Capture the cell that displays the provided text and extract its (X, Y) central coordinate. 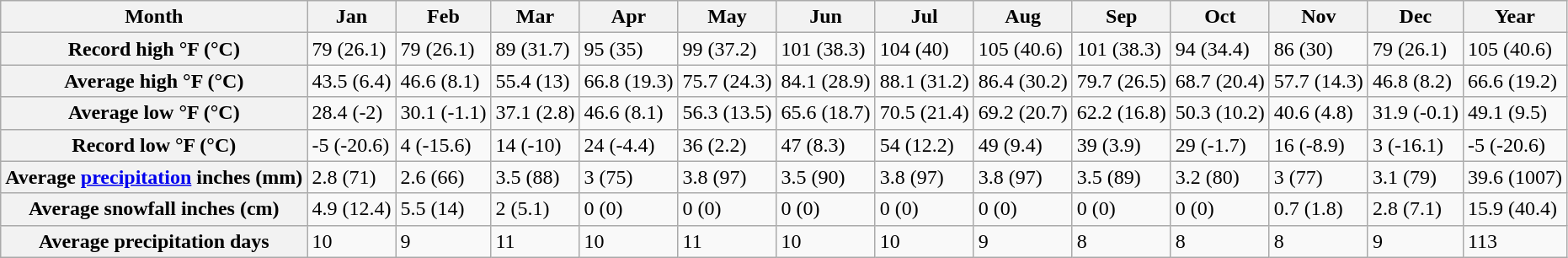
70.5 (21.4) (925, 113)
40.6 (4.8) (1319, 113)
Dec (1415, 17)
55.4 (13) (536, 81)
49.1 (9.5) (1514, 113)
Apr (628, 17)
28.4 (-2) (352, 113)
39 (3.9) (1122, 145)
2.8 (71) (352, 177)
2 (5.1) (536, 209)
30.1 (-1.1) (443, 113)
Jul (925, 17)
47 (8.3) (825, 145)
Average high °F (°C) (154, 81)
3 (75) (628, 177)
Record low °F (°C) (154, 145)
62.2 (16.8) (1122, 113)
79.7 (26.5) (1122, 81)
39.6 (1007) (1514, 177)
Sep (1122, 17)
3.1 (79) (1415, 177)
43.5 (6.4) (352, 81)
3.5 (88) (536, 177)
Feb (443, 17)
57.7 (14.3) (1319, 81)
Average low °F (°C) (154, 113)
Average precipitation days (154, 241)
4.9 (12.4) (352, 209)
88.1 (31.2) (925, 81)
16 (-8.9) (1319, 145)
54 (12.2) (925, 145)
14 (-10) (536, 145)
3.2 (80) (1219, 177)
Aug (1022, 17)
3 (77) (1319, 177)
99 (37.2) (728, 49)
31.9 (-0.1) (1415, 113)
89 (31.7) (536, 49)
37.1 (2.8) (536, 113)
Oct (1219, 17)
Average precipitation inches (mm) (154, 177)
3 (-16.1) (1415, 145)
2.6 (66) (443, 177)
0.7 (1.8) (1319, 209)
95 (35) (628, 49)
5.5 (14) (443, 209)
Mar (536, 17)
113 (1514, 241)
Average snowfall inches (cm) (154, 209)
66.6 (19.2) (1514, 81)
4 (-15.6) (443, 145)
86 (30) (1319, 49)
Year (1514, 17)
15.9 (40.4) (1514, 209)
Nov (1319, 17)
84.1 (28.9) (825, 81)
29 (-1.7) (1219, 145)
75.7 (24.3) (728, 81)
104 (40) (925, 49)
36 (2.2) (728, 145)
Jan (352, 17)
50.3 (10.2) (1219, 113)
3.5 (89) (1122, 177)
65.6 (18.7) (825, 113)
2.8 (7.1) (1415, 209)
Month (154, 17)
46.8 (8.2) (1415, 81)
68.7 (20.4) (1219, 81)
Record high °F (°C) (154, 49)
66.8 (19.3) (628, 81)
49 (9.4) (1022, 145)
56.3 (13.5) (728, 113)
86.4 (30.2) (1022, 81)
3.5 (90) (825, 177)
94 (34.4) (1219, 49)
69.2 (20.7) (1022, 113)
24 (-4.4) (628, 145)
Jun (825, 17)
May (728, 17)
